Detect which cell encompasses the target text, then output its [X, Y] center coordinate. 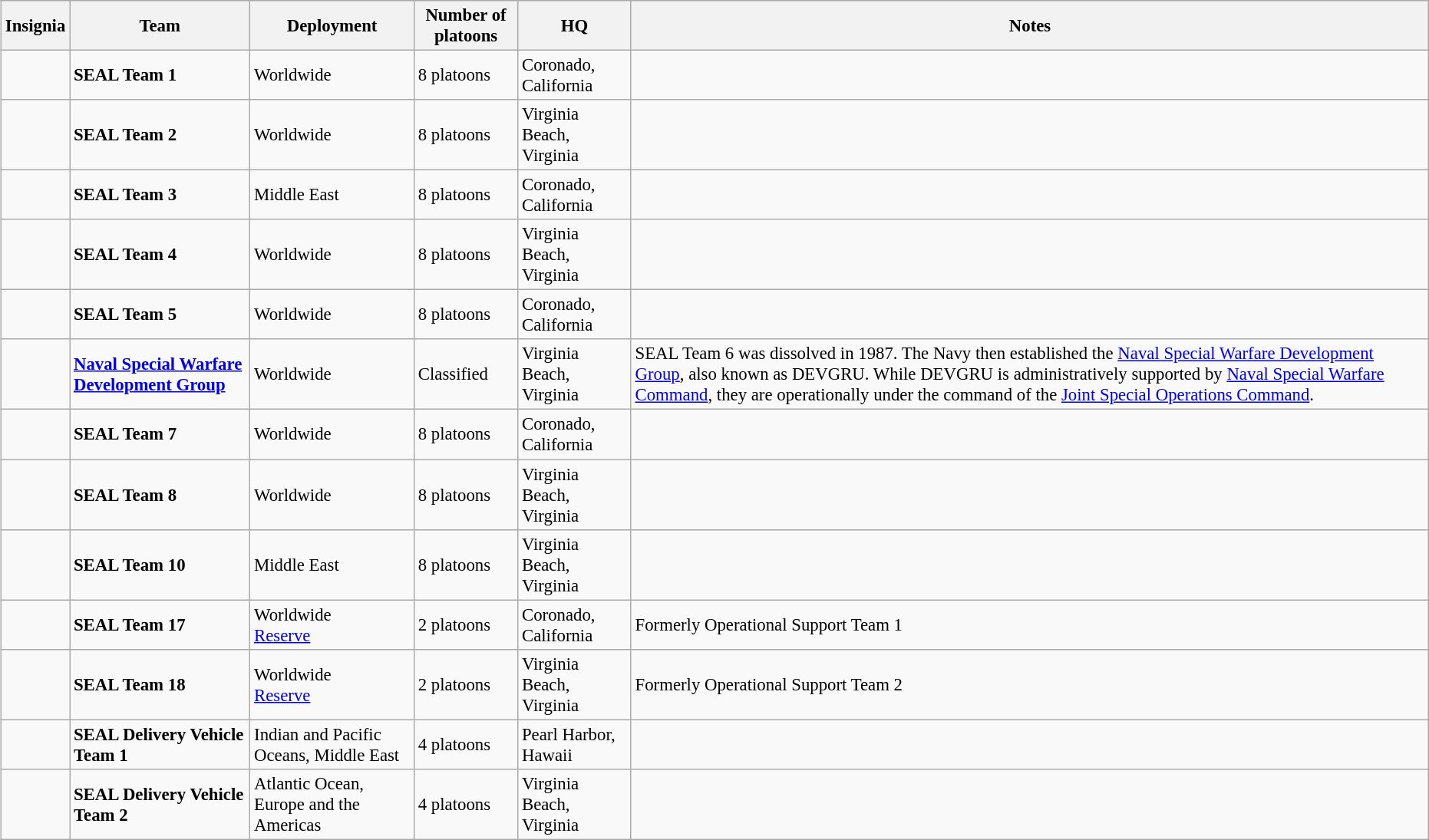
Notes [1030, 26]
SEAL Delivery Vehicle Team 2 [160, 804]
Number of platoons [465, 26]
Atlantic Ocean, Europe and the Americas [332, 804]
SEAL Delivery Vehicle Team 1 [160, 744]
Pearl Harbor, Hawaii [575, 744]
Deployment [332, 26]
SEAL Team 10 [160, 565]
SEAL Team 18 [160, 684]
Formerly Operational Support Team 1 [1030, 624]
SEAL Team 4 [160, 255]
SEAL Team 2 [160, 135]
Team [160, 26]
SEAL Team 1 [160, 75]
SEAL Team 5 [160, 315]
SEAL Team 17 [160, 624]
SEAL Team 7 [160, 434]
Formerly Operational Support Team 2 [1030, 684]
SEAL Team 3 [160, 195]
SEAL Team 8 [160, 494]
Indian and Pacific Oceans, Middle East [332, 744]
Insignia [35, 26]
Naval Special Warfare Development Group [160, 374]
HQ [575, 26]
Classified [465, 374]
